Pinpoint the cell where the given text exists, returning its [X, Y] midpoint coordinate. 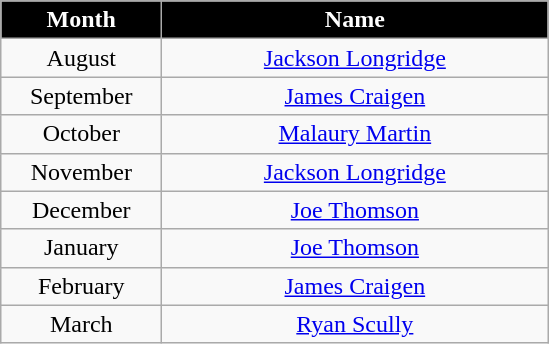
Month [82, 20]
Ryan Scully [355, 324]
November [82, 172]
December [82, 210]
January [82, 248]
March [82, 324]
October [82, 134]
Malaury Martin [355, 134]
August [82, 58]
Name [355, 20]
February [82, 286]
September [82, 96]
